Search for the cell housing the specified text and yield its (x, y) center coordinate. 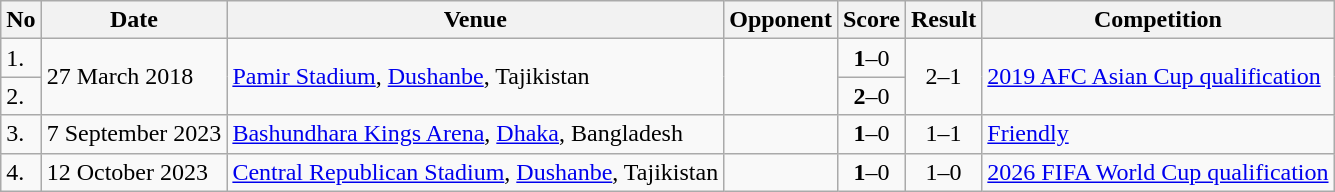
2–0 (871, 96)
2019 AFC Asian Cup qualification (1158, 77)
27 March 2018 (134, 77)
Pamir Stadium, Dushanbe, Tajikistan (476, 77)
1–1 (943, 134)
Bashundhara Kings Arena, Dhaka, Bangladesh (476, 134)
4. (21, 172)
Central Republican Stadium, Dushanbe, Tajikistan (476, 172)
Competition (1158, 20)
2026 FIFA World Cup qualification (1158, 172)
Friendly (1158, 134)
No (21, 20)
2. (21, 96)
Score (871, 20)
2–1 (943, 77)
1. (21, 58)
12 October 2023 (134, 172)
Venue (476, 20)
Result (943, 20)
Date (134, 20)
3. (21, 134)
Opponent (781, 20)
7 September 2023 (134, 134)
